For the text-containing cell, return its midpoint in [x, y] coordinate format. 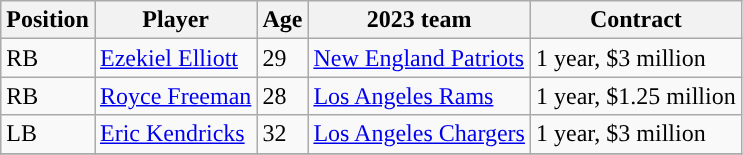
28 [282, 96]
Player [175, 20]
New England Patriots [420, 58]
Ezekiel Elliott [175, 58]
Position [48, 20]
Contract [636, 20]
2023 team [420, 20]
1 year, $1.25 million [636, 96]
Los Angeles Rams [420, 96]
Age [282, 20]
Los Angeles Chargers [420, 134]
LB [48, 134]
32 [282, 134]
Eric Kendricks [175, 134]
Royce Freeman [175, 96]
29 [282, 58]
